Find where the given text appears and provide that cell's center as [x, y] coordinate. 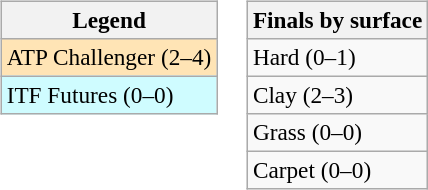
Hard (0–1) [337, 57]
Grass (0–0) [337, 133]
Finals by surface [337, 20]
Clay (2–3) [337, 95]
Legend [108, 20]
ITF Futures (0–0) [108, 95]
Carpet (0–0) [337, 171]
ATP Challenger (2–4) [108, 57]
